Detect which cell encompasses the target text, then output its [x, y] center coordinate. 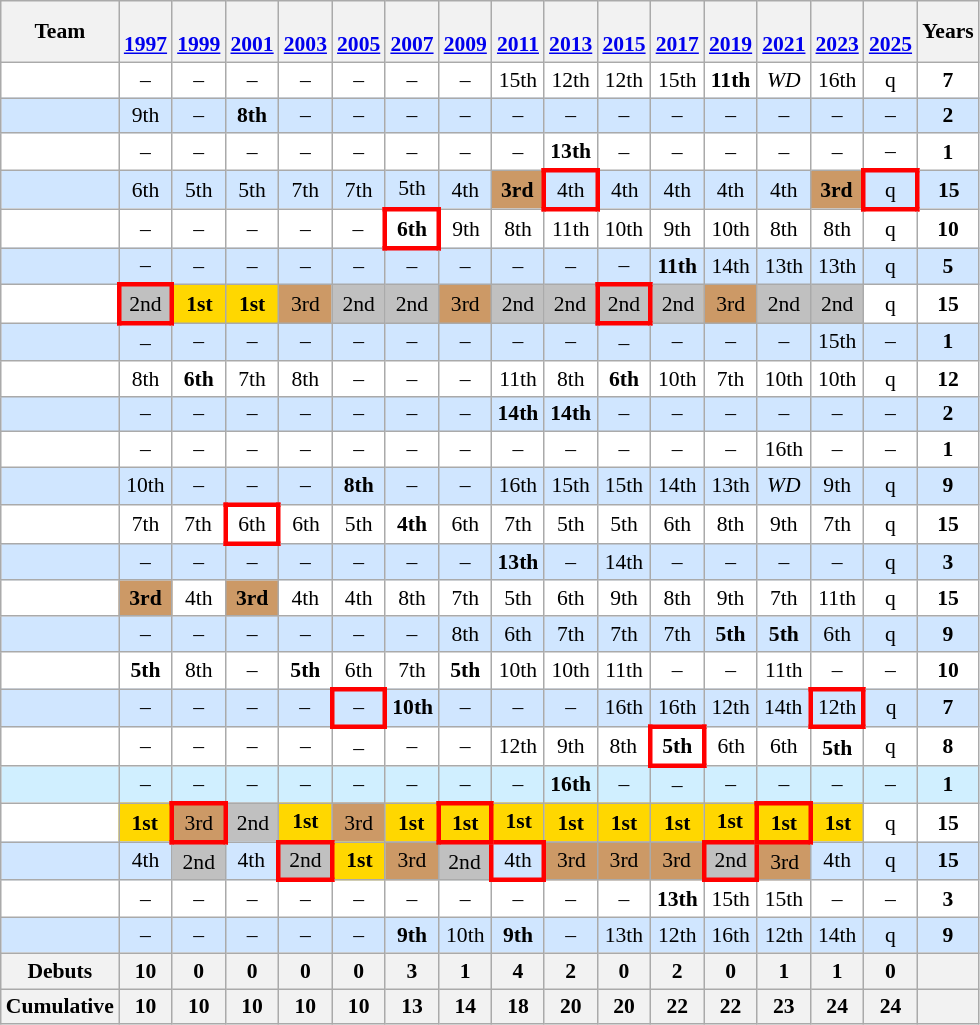
13 [412, 1007]
Team [60, 32]
2009 [466, 32]
2001 [252, 32]
Cumulative [60, 1007]
12 [948, 379]
2017 [678, 32]
2015 [624, 32]
18 [518, 1007]
14 [466, 1007]
8 [948, 748]
Years [948, 32]
2023 [838, 32]
2011 [518, 32]
2021 [784, 32]
23 [784, 1007]
1997 [146, 32]
2007 [412, 32]
4 [518, 971]
5 [948, 266]
2019 [730, 32]
2003 [306, 32]
2005 [358, 32]
1999 [198, 32]
Debuts [60, 971]
2025 [890, 32]
2013 [570, 32]
